Output the [x, y] coordinate of the center of the cell containing the given text.  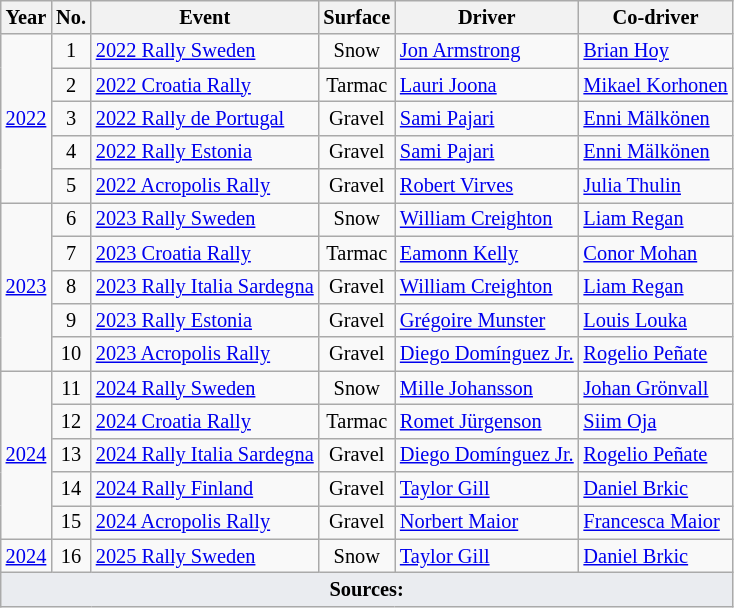
Jon Armstrong [487, 51]
2024 Acropolis Rally [205, 522]
Event [205, 17]
2024 Croatia Rally [205, 421]
Francesca Maior [656, 522]
Year [26, 17]
10 [71, 354]
Grégoire Munster [487, 320]
2 [71, 85]
9 [71, 320]
2022 [26, 118]
2023 Rally Italia Sardegna [205, 287]
Surface [357, 17]
Norbert Maior [487, 522]
15 [71, 522]
Louis Louka [656, 320]
Robert Virves [487, 186]
Eamonn Kelly [487, 253]
Mikael Korhonen [656, 85]
2023 Rally Sweden [205, 219]
2023 [26, 286]
2024 Rally Italia Sardegna [205, 455]
Romet Jürgenson [487, 421]
2024 Rally Finland [205, 489]
Siim Oja [656, 421]
1 [71, 51]
Johan Grönvall [656, 388]
2022 Acropolis Rally [205, 186]
12 [71, 421]
16 [71, 556]
13 [71, 455]
4 [71, 152]
2023 Croatia Rally [205, 253]
2022 Croatia Rally [205, 85]
2022 Rally de Portugal [205, 118]
8 [71, 287]
5 [71, 186]
No. [71, 17]
14 [71, 489]
2025 Rally Sweden [205, 556]
3 [71, 118]
6 [71, 219]
11 [71, 388]
2022 Rally Sweden [205, 51]
Julia Thulin [656, 186]
Lauri Joona [487, 85]
2023 Rally Estonia [205, 320]
7 [71, 253]
Mille Johansson [487, 388]
Driver [487, 17]
Sources: [367, 589]
2023 Acropolis Rally [205, 354]
2022 Rally Estonia [205, 152]
2024 Rally Sweden [205, 388]
Conor Mohan [656, 253]
Brian Hoy [656, 51]
Co-driver [656, 17]
